Output the (X, Y) coordinate of the center of the cell containing the given text.  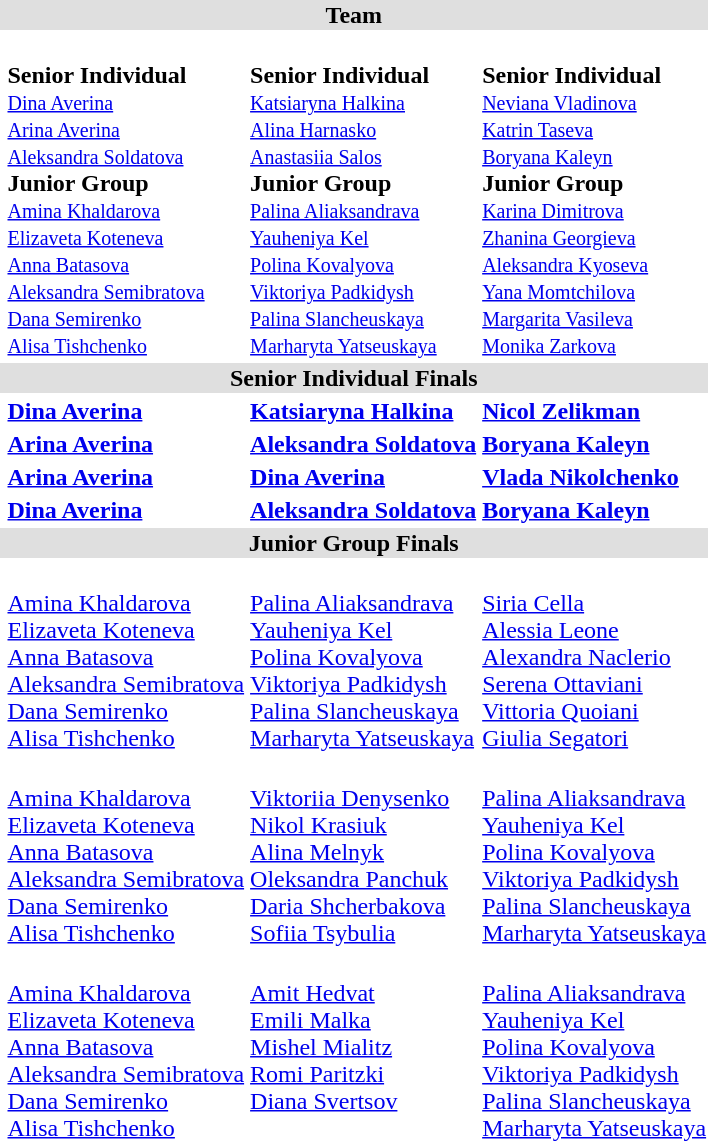
Senior Individual Finals (354, 378)
Katsiaryna Halkina (364, 411)
Junior Group Finals (354, 543)
Nicol Zelikman (594, 411)
Vlada Nikolchenko (594, 477)
Viktoriia DenysenkoNikol KrasiukAlina MelnykOleksandra PanchukDaria ShcherbakovaSofiia Tsybulia (364, 852)
Team (354, 15)
Siria CellaAlessia LeoneAlexandra NaclerioSerena OttavianiVittoria QuoianiGiulia Segatori (594, 657)
